Output the [X, Y] coordinate of the center of the cell containing the given text.  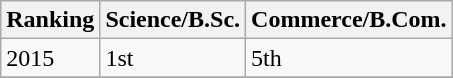
2015 [50, 58]
Ranking [50, 20]
Science/B.Sc. [173, 20]
1st [173, 58]
Commerce/B.Com. [350, 20]
5th [350, 58]
